Search for the cell housing the specified text and yield its [x, y] center coordinate. 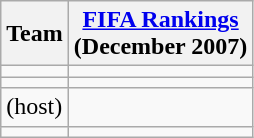
Team [35, 34]
(host) [35, 107]
FIFA Rankings(December 2007) [160, 34]
